Pinpoint the cell where the given text exists, returning its [X, Y] midpoint coordinate. 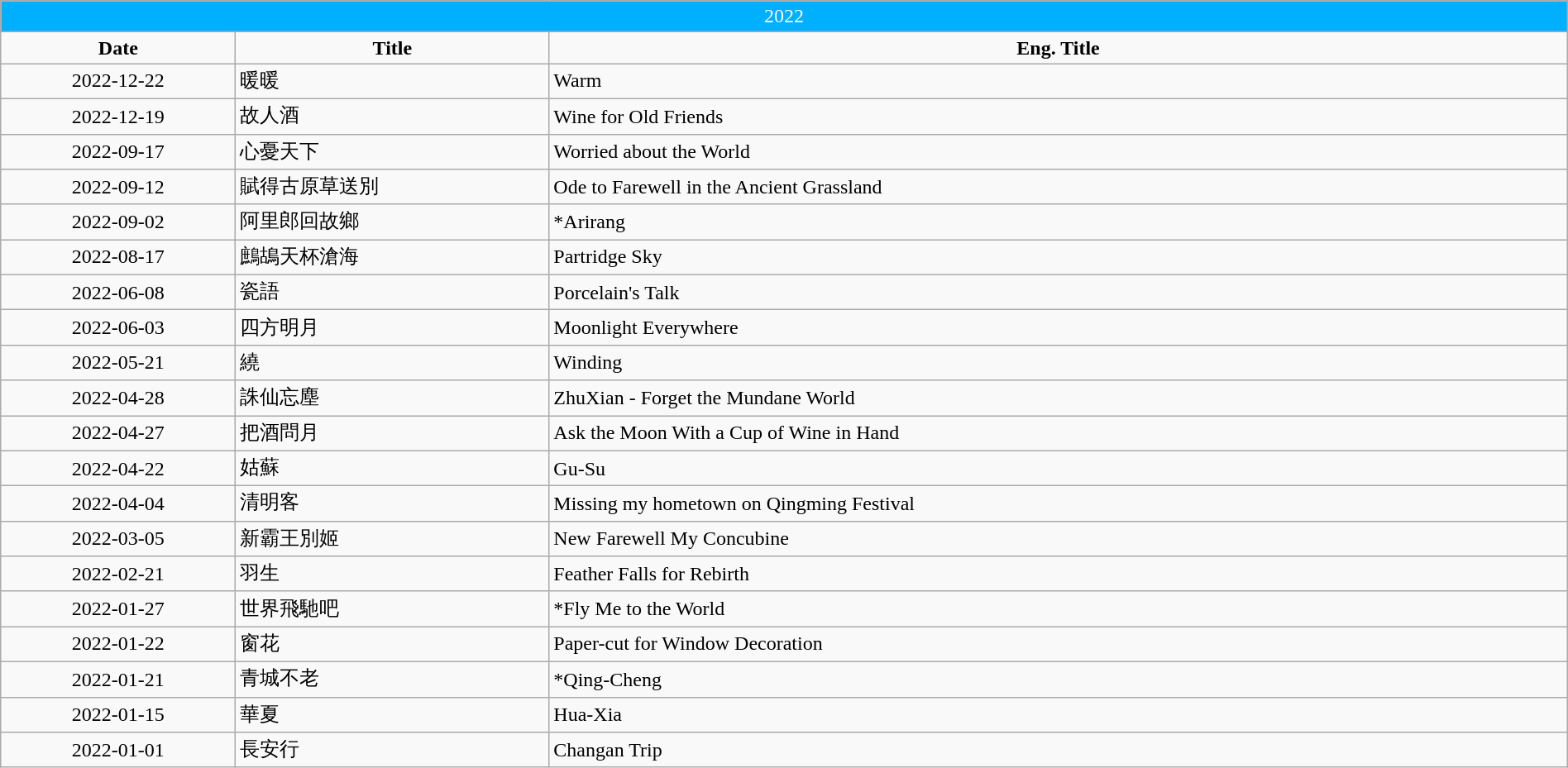
Missing my hometown on Qingming Festival [1059, 504]
Eng. Title [1059, 48]
2022-01-01 [118, 751]
2022-04-22 [118, 468]
2022-01-21 [118, 680]
2022-12-22 [118, 81]
2022-09-17 [118, 152]
Changan Trip [1059, 751]
暖暖 [392, 81]
2022-01-15 [118, 714]
清明客 [392, 504]
Title [392, 48]
New Farewell My Concubine [1059, 539]
Paper-cut for Window Decoration [1059, 645]
2022-09-12 [118, 187]
2022-06-08 [118, 293]
Warm [1059, 81]
故人酒 [392, 116]
新霸王別姬 [392, 539]
2022-03-05 [118, 539]
Partridge Sky [1059, 258]
羽生 [392, 574]
2022-04-27 [118, 433]
Ask the Moon With a Cup of Wine in Hand [1059, 433]
Date [118, 48]
鷓鴣天杯滄海 [392, 258]
繞 [392, 362]
世界飛馳吧 [392, 608]
2022-04-04 [118, 504]
2022-05-21 [118, 362]
瓷語 [392, 293]
姑蘇 [392, 468]
賦得古原草送別 [392, 187]
2022-02-21 [118, 574]
四方明月 [392, 327]
*Arirang [1059, 222]
2022-09-02 [118, 222]
*Qing-Cheng [1059, 680]
2022-01-27 [118, 608]
Winding [1059, 362]
Ode to Farewell in the Ancient Grassland [1059, 187]
Worried about the World [1059, 152]
2022-08-17 [118, 258]
Porcelain's Talk [1059, 293]
Gu-Su [1059, 468]
2022-12-19 [118, 116]
Wine for Old Friends [1059, 116]
華夏 [392, 714]
2022-04-28 [118, 398]
2022-01-22 [118, 645]
2022 [784, 17]
*Fly Me to the World [1059, 608]
Moonlight Everywhere [1059, 327]
心憂天下 [392, 152]
窗花 [392, 645]
2022-06-03 [118, 327]
Hua-Xia [1059, 714]
長安行 [392, 751]
把酒問月 [392, 433]
ZhuXian - Forget the Mundane World [1059, 398]
阿里郎回故鄉 [392, 222]
青城不老 [392, 680]
誅仙忘塵 [392, 398]
Feather Falls for Rebirth [1059, 574]
